Scan for the cell matching the given text and deliver its [X, Y] coordinate at center. 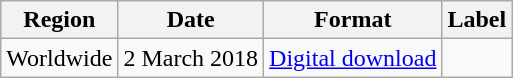
Date [191, 20]
Format [353, 20]
2 March 2018 [191, 58]
Digital download [353, 58]
Label [477, 20]
Worldwide [60, 58]
Region [60, 20]
